Provide the (x, y) coordinate of the cell's center where the given text is located.  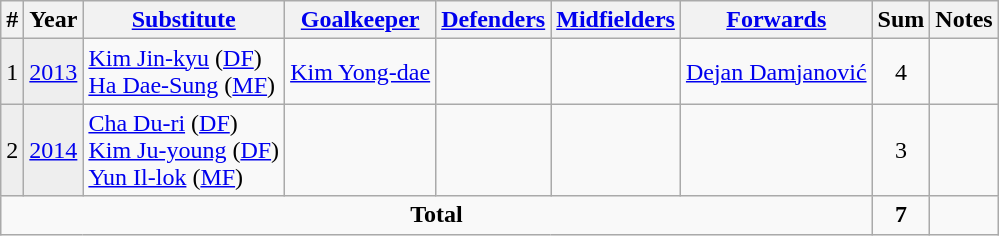
Year (54, 20)
Forwards (776, 20)
Defenders (494, 20)
2013 (54, 72)
Kim Jin-kyu (DF) Ha Dae-Sung (MF) (184, 72)
Sum (901, 20)
Dejan Damjanović (776, 72)
7 (901, 215)
1 (12, 72)
Midfielders (616, 20)
Cha Du-ri (DF) Kim Ju-young (DF) Yun Il-lok (MF) (184, 150)
# (12, 20)
Total (436, 215)
Kim Yong-dae (360, 72)
2014 (54, 150)
Goalkeeper (360, 20)
4 (901, 72)
Notes (964, 20)
2 (12, 150)
3 (901, 150)
Substitute (184, 20)
